Search for the cell housing the specified text and yield its (x, y) center coordinate. 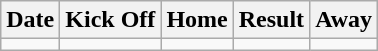
Result (271, 20)
Kick Off (110, 20)
Date (30, 20)
Away (344, 20)
Home (197, 20)
